Pinpoint the cell where the given text exists, returning its [x, y] midpoint coordinate. 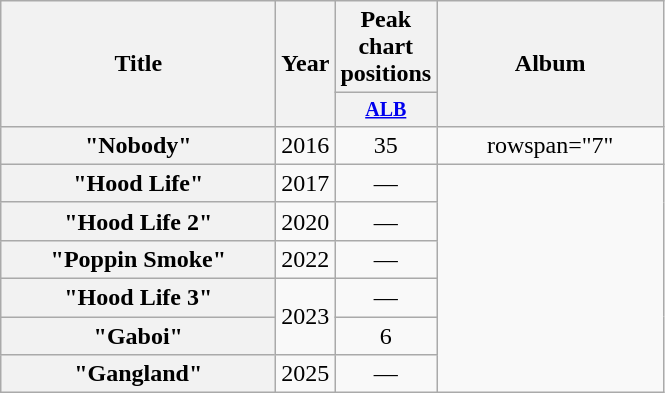
rowspan="7" [550, 145]
"Hood Life" [138, 183]
2022 [306, 259]
2016 [306, 145]
35 [386, 145]
"Gaboi" [138, 336]
2023 [306, 317]
2020 [306, 221]
Peak chart positions [386, 47]
"Gangland" [138, 374]
"Poppin Smoke" [138, 259]
2017 [306, 183]
Year [306, 64]
"Nobody" [138, 145]
ALB [386, 110]
Title [138, 64]
6 [386, 336]
Album [550, 64]
"Hood Life 2" [138, 221]
2025 [306, 374]
"Hood Life 3" [138, 298]
